Locate the cell with the specified text and output its (X, Y) center coordinate. 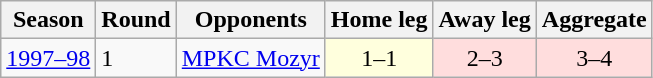
1 (136, 58)
3–4 (594, 58)
Season (48, 20)
1997–98 (48, 58)
Home leg (379, 20)
MPKC Mozyr (250, 58)
Round (136, 20)
Aggregate (594, 20)
Opponents (250, 20)
1–1 (379, 58)
2–3 (484, 58)
Away leg (484, 20)
